Identify which cell holds the provided text, then report its [x, y] central coordinate. 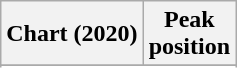
Peakposition [189, 34]
Chart (2020) [72, 34]
